From the cell containing the given text, extract its center point as [x, y] coordinate. 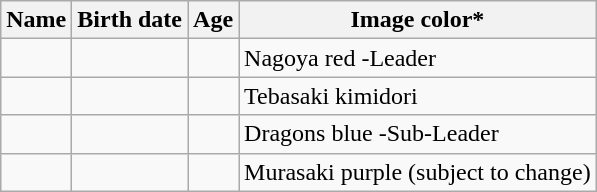
Tebasaki kimidori [418, 96]
Image color* [418, 20]
Name [36, 20]
Nagoya red -Leader [418, 58]
Dragons blue -Sub-Leader [418, 134]
Murasaki purple (subject to change) [418, 172]
Birth date [130, 20]
Age [214, 20]
